Detect which cell encompasses the target text, then output its (x, y) center coordinate. 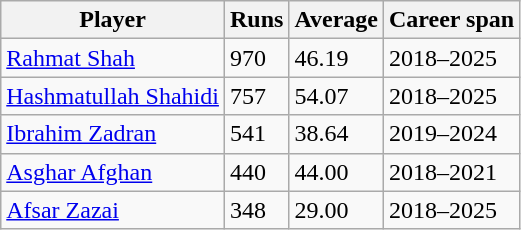
348 (256, 210)
29.00 (336, 210)
2019–2024 (451, 134)
Ibrahim Zadran (113, 134)
38.64 (336, 134)
54.07 (336, 96)
44.00 (336, 172)
46.19 (336, 58)
2018–2021 (451, 172)
541 (256, 134)
Career span (451, 20)
757 (256, 96)
970 (256, 58)
Afsar Zazai (113, 210)
Average (336, 20)
Asghar Afghan (113, 172)
Runs (256, 20)
Rahmat Shah (113, 58)
Player (113, 20)
440 (256, 172)
Hashmatullah Shahidi (113, 96)
